Find where the given text appears and provide that cell's center as [x, y] coordinate. 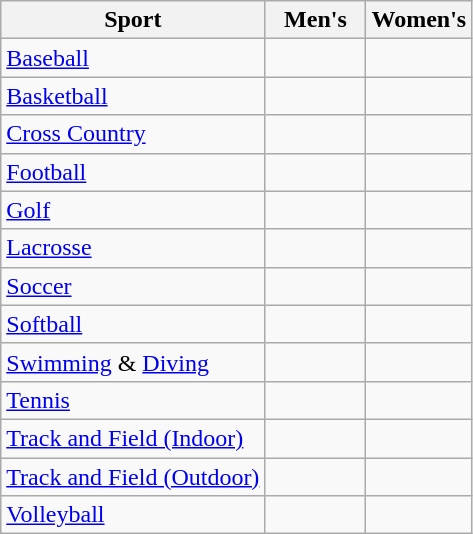
Volleyball [133, 515]
Soccer [133, 286]
Sport [133, 20]
Tennis [133, 400]
Track and Field (Indoor) [133, 438]
Women's [419, 20]
Men's [316, 20]
Golf [133, 210]
Football [133, 172]
Lacrosse [133, 248]
Cross Country [133, 134]
Basketball [133, 96]
Softball [133, 324]
Baseball [133, 58]
Track and Field (Outdoor) [133, 477]
Swimming & Diving [133, 362]
